Return [X, Y] of the center of cell containing provided text 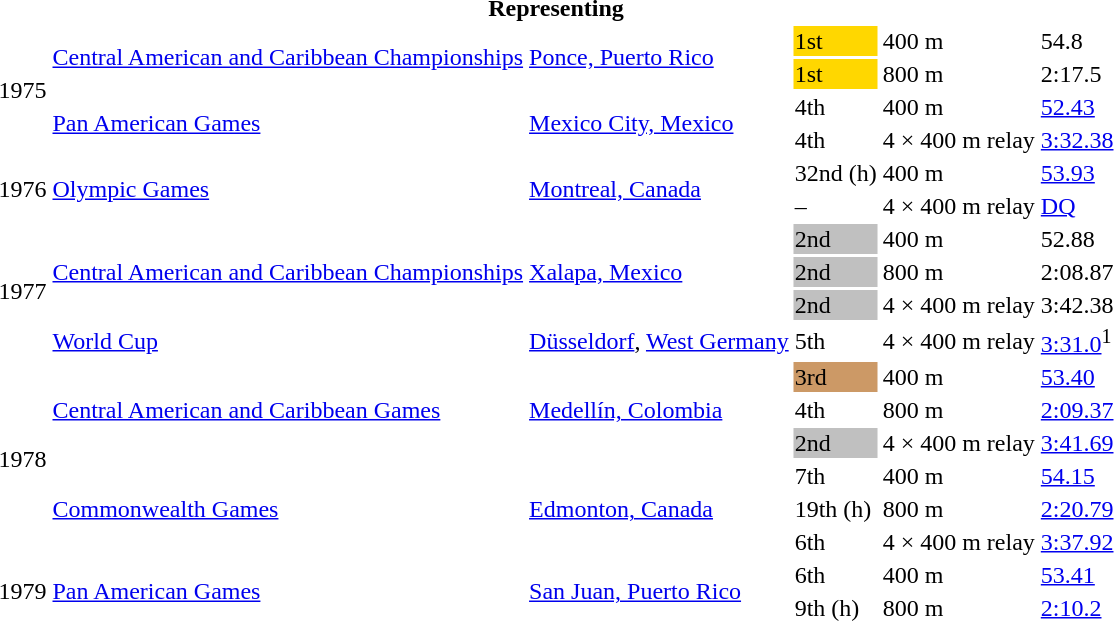
Edmonton, Canada [660, 509]
Pan American Games [288, 124]
Montreal, Canada [660, 190]
World Cup [288, 341]
– [836, 206]
Ponce, Puerto Rico [660, 58]
Central American and Caribbean Games [288, 410]
Xalapa, Mexico [660, 272]
32nd (h) [836, 173]
Olympic Games [288, 190]
Düsseldorf, West Germany [660, 341]
7th [836, 476]
Commonwealth Games [288, 509]
Mexico City, Mexico [660, 124]
5th [836, 341]
3rd [836, 377]
Medellín, Colombia [660, 410]
19th (h) [836, 509]
